Identify which cell holds the provided text, then report its [X, Y] central coordinate. 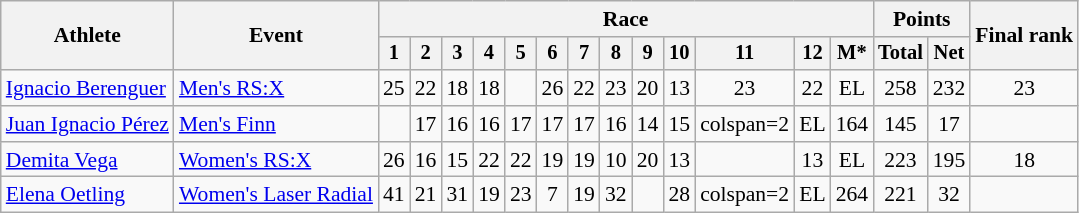
195 [950, 160]
3 [457, 54]
Men's Finn [276, 124]
28 [679, 195]
Women's RS:X [276, 160]
11 [744, 54]
Net [950, 54]
41 [394, 195]
Women's Laser Radial [276, 195]
232 [950, 88]
8 [616, 54]
Ignacio Berenguer [88, 88]
14 [648, 124]
Final rank [1024, 36]
Athlete [88, 36]
Elena Oetling [88, 195]
25 [394, 88]
Total [900, 54]
221 [900, 195]
264 [852, 195]
258 [900, 88]
Juan Ignacio Pérez [88, 124]
Points [922, 19]
Race [626, 19]
1 [394, 54]
5 [521, 54]
145 [900, 124]
Event [276, 36]
4 [489, 54]
164 [852, 124]
6 [553, 54]
Demita Vega [88, 160]
223 [900, 160]
2 [426, 54]
12 [812, 54]
Men's RS:X [276, 88]
31 [457, 195]
21 [426, 195]
9 [648, 54]
M* [852, 54]
